Find where the given text appears and provide that cell's center as (X, Y) coordinate. 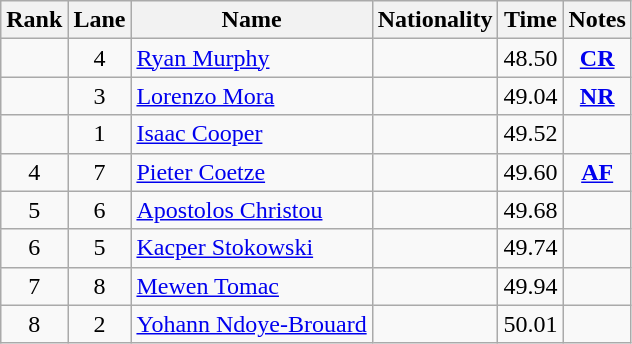
49.52 (530, 134)
Mewen Tomac (252, 286)
AF (597, 172)
Isaac Cooper (252, 134)
Apostolos Christou (252, 210)
Lorenzo Mora (252, 96)
49.74 (530, 248)
Ryan Murphy (252, 58)
Nationality (435, 20)
CR (597, 58)
2 (100, 324)
49.04 (530, 96)
Lane (100, 20)
49.94 (530, 286)
49.68 (530, 210)
NR (597, 96)
Name (252, 20)
1 (100, 134)
Pieter Coetze (252, 172)
Kacper Stokowski (252, 248)
49.60 (530, 172)
48.50 (530, 58)
Notes (597, 20)
Rank (34, 20)
Yohann Ndoye-Brouard (252, 324)
3 (100, 96)
Time (530, 20)
50.01 (530, 324)
